Pinpoint the cell where the given text exists, returning its (X, Y) midpoint coordinate. 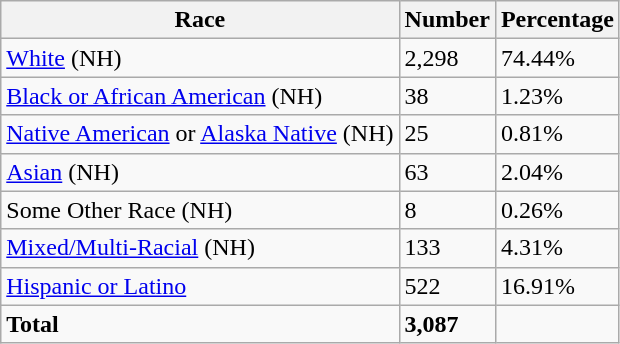
74.44% (557, 58)
2.04% (557, 172)
2,298 (447, 58)
Asian (NH) (200, 172)
16.91% (557, 286)
Mixed/Multi-Racial (NH) (200, 248)
25 (447, 134)
0.81% (557, 134)
White (NH) (200, 58)
63 (447, 172)
Race (200, 20)
133 (447, 248)
Some Other Race (NH) (200, 210)
3,087 (447, 324)
4.31% (557, 248)
Hispanic or Latino (200, 286)
522 (447, 286)
Number (447, 20)
Total (200, 324)
1.23% (557, 96)
0.26% (557, 210)
Black or African American (NH) (200, 96)
38 (447, 96)
Percentage (557, 20)
Native American or Alaska Native (NH) (200, 134)
8 (447, 210)
